Pinpoint the cell where the given text exists, returning its [x, y] midpoint coordinate. 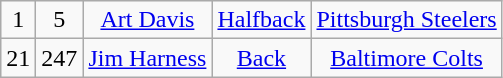
Baltimore Colts [406, 58]
Pittsburgh Steelers [406, 20]
Back [262, 58]
Halfback [262, 20]
21 [18, 58]
5 [60, 20]
1 [18, 20]
Art Davis [148, 20]
Jim Harness [148, 58]
247 [60, 58]
